Find where the given text appears and provide that cell's center as (X, Y) coordinate. 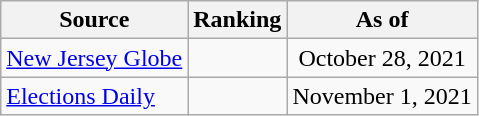
Source (94, 20)
New Jersey Globe (94, 58)
November 1, 2021 (382, 96)
As of (382, 20)
Ranking (238, 20)
Elections Daily (94, 96)
October 28, 2021 (382, 58)
